Extract the (X, Y) coordinate from the center of the cell holding the provided text.  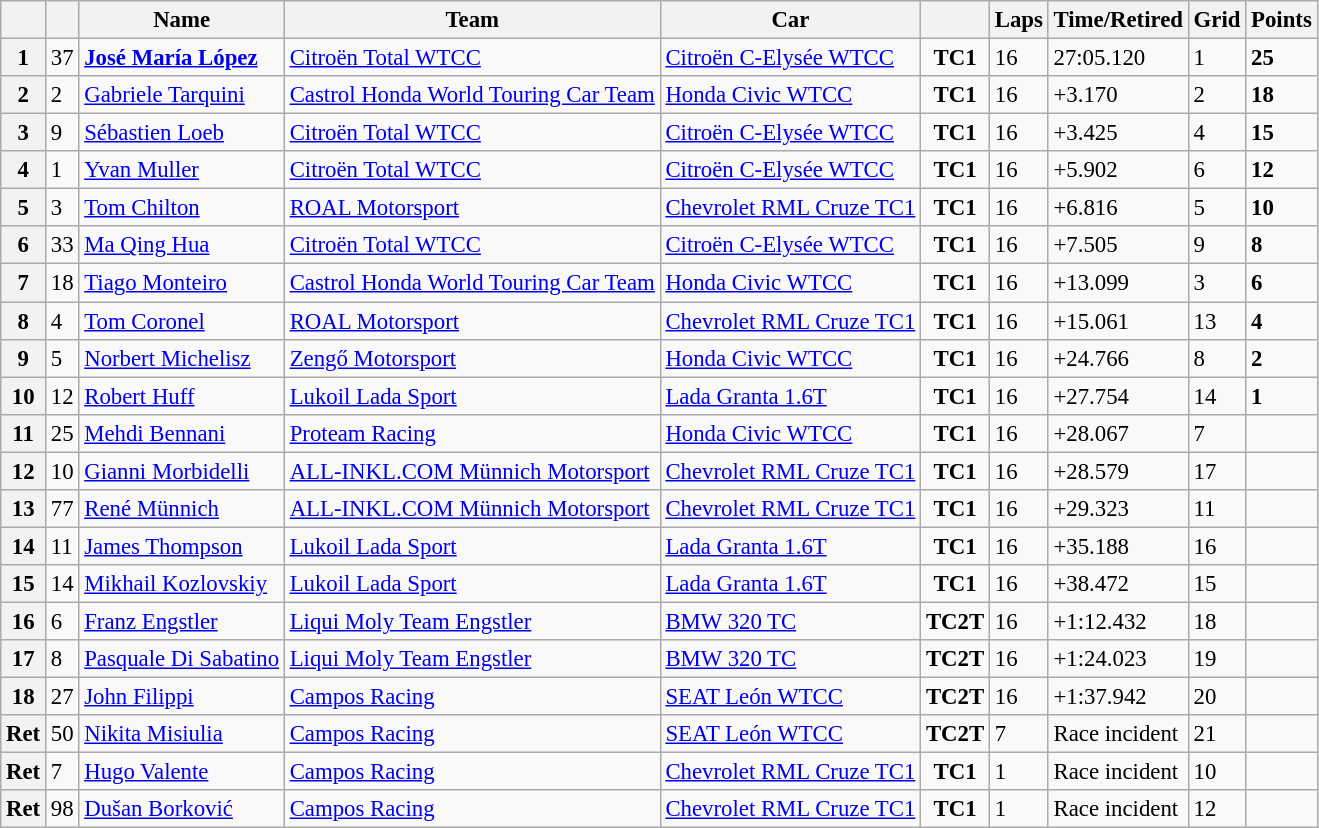
Points (1282, 20)
Norbert Michelisz (182, 358)
27 (62, 697)
Pasquale Di Sabatino (182, 659)
21 (1216, 734)
+3.170 (1118, 95)
+3.425 (1118, 133)
+29.323 (1118, 509)
Name (182, 20)
+28.067 (1118, 433)
Gabriele Tarquini (182, 95)
+5.902 (1118, 170)
Robert Huff (182, 396)
+13.099 (1118, 283)
Proteam Racing (472, 433)
33 (62, 245)
Yvan Muller (182, 170)
Time/Retired (1118, 20)
+6.816 (1118, 208)
50 (62, 734)
Dušan Borković (182, 809)
Gianni Morbidelli (182, 471)
+7.505 (1118, 245)
+28.579 (1118, 471)
Tom Coronel (182, 321)
Ma Qing Hua (182, 245)
Mehdi Bennani (182, 433)
27:05.120 (1118, 58)
Hugo Valente (182, 772)
+38.472 (1118, 584)
José María López (182, 58)
Grid (1216, 20)
Team (472, 20)
Laps (1018, 20)
James Thompson (182, 546)
Mikhail Kozlovskiy (182, 584)
+27.754 (1118, 396)
Tiago Monteiro (182, 283)
René Münnich (182, 509)
37 (62, 58)
Car (790, 20)
+1:12.432 (1118, 621)
19 (1216, 659)
Sébastien Loeb (182, 133)
+35.188 (1118, 546)
Nikita Misiulia (182, 734)
77 (62, 509)
+1:37.942 (1118, 697)
20 (1216, 697)
John Filippi (182, 697)
Tom Chilton (182, 208)
Franz Engstler (182, 621)
+24.766 (1118, 358)
+1:24.023 (1118, 659)
Zengő Motorsport (472, 358)
+15.061 (1118, 321)
98 (62, 809)
